Extract the [x, y] coordinate from the center of the cell holding the provided text.  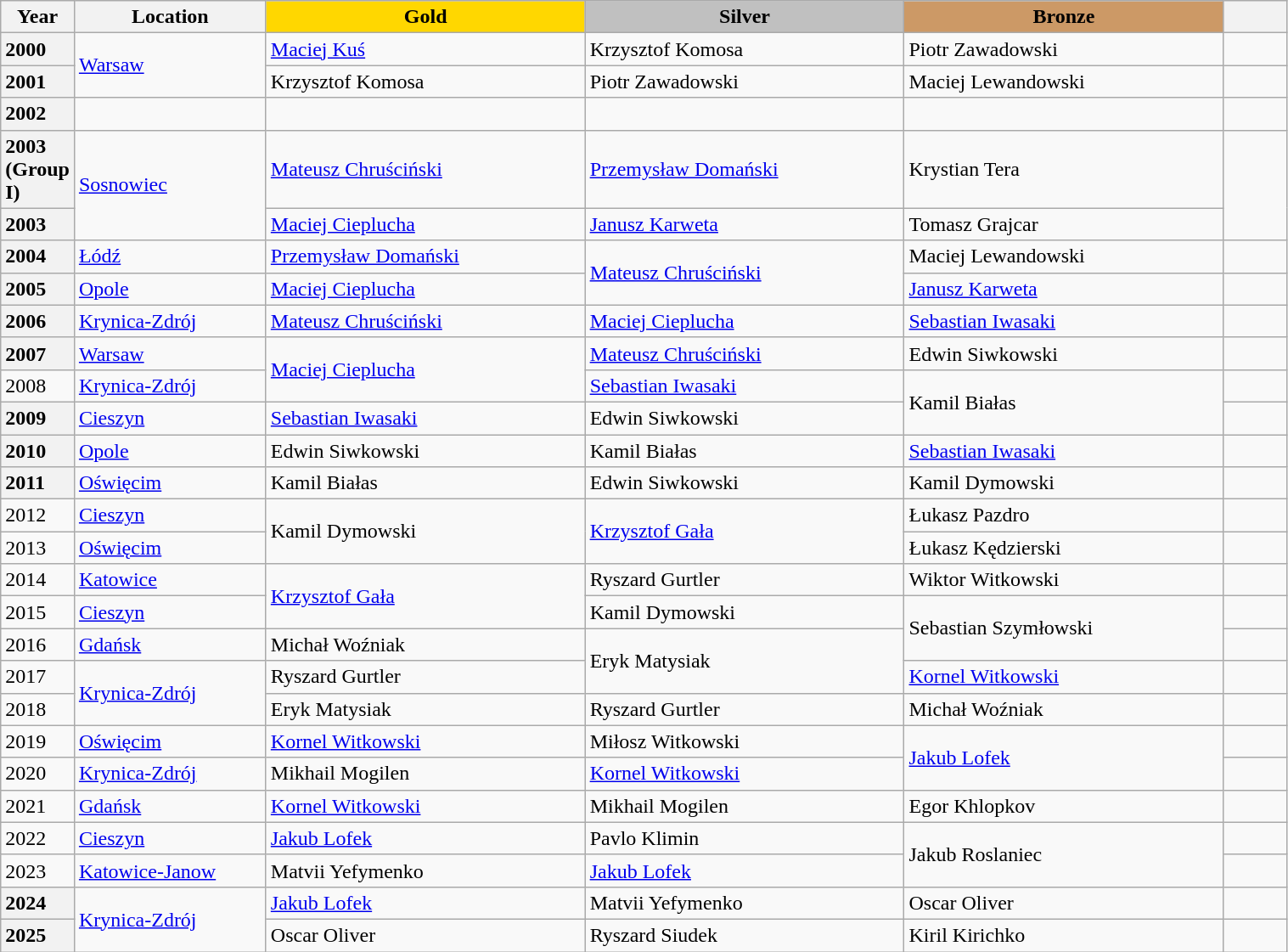
2017 [37, 677]
2011 [37, 483]
2003(Group I) [37, 169]
2005 [37, 289]
2018 [37, 709]
2010 [37, 451]
2009 [37, 418]
Maciej Kuś [425, 49]
2000 [37, 49]
Krystian Tera [1064, 169]
Tomasz Grajcar [1064, 224]
2006 [37, 321]
2008 [37, 386]
2014 [37, 580]
2022 [37, 838]
2016 [37, 645]
2023 [37, 870]
Gold [425, 17]
Egor Khlopkov [1064, 806]
Sebastian Szymłowski [1064, 628]
Łódź [170, 256]
Ryszard Siudek [745, 935]
Katowice-Janow [170, 870]
2020 [37, 774]
Katowice [170, 580]
2013 [37, 548]
Łukasz Kędzierski [1064, 548]
Sosnowiec [170, 185]
Location [170, 17]
Bronze [1064, 17]
2001 [37, 82]
2019 [37, 741]
Kiril Kirichko [1064, 935]
2015 [37, 612]
Wiktor Witkowski [1064, 580]
2003 [37, 224]
2021 [37, 806]
2024 [37, 903]
2025 [37, 935]
Miłosz Witkowski [745, 741]
Silver [745, 17]
2012 [37, 515]
2002 [37, 114]
Year [37, 17]
2004 [37, 256]
Łukasz Pazdro [1064, 515]
Jakub Roslaniec [1064, 854]
Pavlo Klimin [745, 838]
2007 [37, 353]
